Locate the cell with the specified text and output its (X, Y) center coordinate. 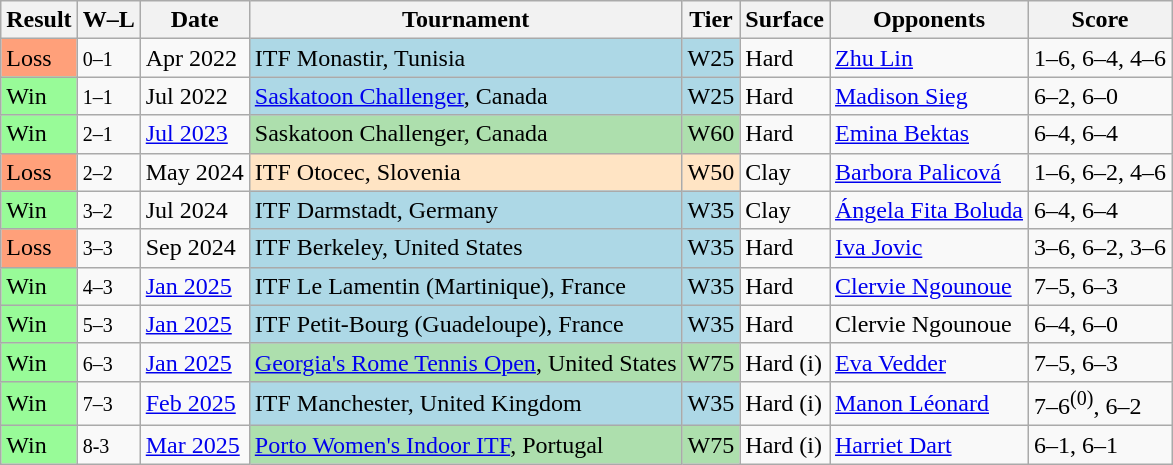
1–6, 6–2, 4–6 (1100, 172)
Tier (711, 20)
ITF Petit-Bourg (Guadeloupe), France (466, 324)
Jul 2024 (194, 210)
2–2 (108, 172)
W60 (711, 134)
ITF Le Lamentin (Martinique), France (466, 286)
W50 (711, 172)
Apr 2022 (194, 58)
W–L (108, 20)
ITF Monastir, Tunisia (466, 58)
Jul 2023 (194, 134)
3–6, 6–2, 3–6 (1100, 248)
6–4, 6–0 (1100, 324)
Date (194, 20)
5–3 (108, 324)
Result (39, 20)
3–2 (108, 210)
6–1, 6–1 (1100, 445)
Georgia's Rome Tennis Open, United States (466, 362)
4–3 (108, 286)
Score (1100, 20)
Sep 2024 (194, 248)
Emina Bektas (930, 134)
6–3 (108, 362)
0–1 (108, 58)
Madison Sieg (930, 96)
6–2, 6–0 (1100, 96)
Mar 2025 (194, 445)
ITF Darmstadt, Germany (466, 210)
7–3 (108, 404)
1–6, 6–4, 4–6 (1100, 58)
Surface (785, 20)
Manon Léonard (930, 404)
7–6(0), 6–2 (1100, 404)
3–3 (108, 248)
Jul 2022 (194, 96)
2–1 (108, 134)
Barbora Palicová (930, 172)
ITF Manchester, United Kingdom (466, 404)
Harriet Dart (930, 445)
Ángela Fita Boluda (930, 210)
Tournament (466, 20)
Iva Jovic (930, 248)
1–1 (108, 96)
Opponents (930, 20)
Zhu Lin (930, 58)
Porto Women's Indoor ITF, Portugal (466, 445)
8-3 (108, 445)
May 2024 (194, 172)
Eva Vedder (930, 362)
ITF Berkeley, United States (466, 248)
ITF Otocec, Slovenia (466, 172)
Feb 2025 (194, 404)
